Extract the (X, Y) coordinate from the center of the cell holding the provided text.  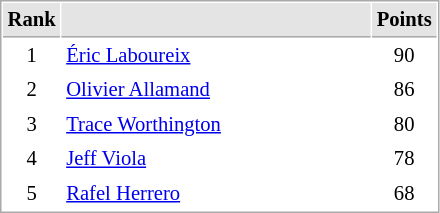
68 (404, 194)
80 (404, 124)
4 (32, 158)
Éric Laboureix (216, 56)
86 (404, 90)
1 (32, 56)
Trace Worthington (216, 124)
Rafel Herrero (216, 194)
5 (32, 194)
Olivier Allamand (216, 90)
Jeff Viola (216, 158)
2 (32, 90)
3 (32, 124)
78 (404, 158)
90 (404, 56)
Rank (32, 20)
Points (404, 20)
